Return [x, y] of the center of cell containing provided text 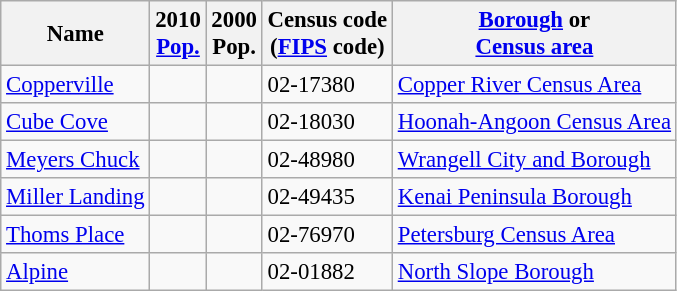
Copper River Census Area [534, 85]
2000Pop. [234, 34]
Name [76, 34]
Borough orCensus area [534, 34]
Census code(FIPS code) [327, 34]
Copperville [76, 85]
02-49435 [327, 197]
02-76970 [327, 235]
Miller Landing [76, 197]
Thoms Place [76, 235]
Hoonah-Angoon Census Area [534, 122]
Cube Cove [76, 122]
Kenai Peninsula Borough [534, 197]
Meyers Chuck [76, 160]
2010Pop. [178, 34]
Petersburg Census Area [534, 235]
02-17380 [327, 85]
02-18030 [327, 122]
02-48980 [327, 160]
Wrangell City and Borough [534, 160]
